Return [X, Y] of the center of cell containing provided text 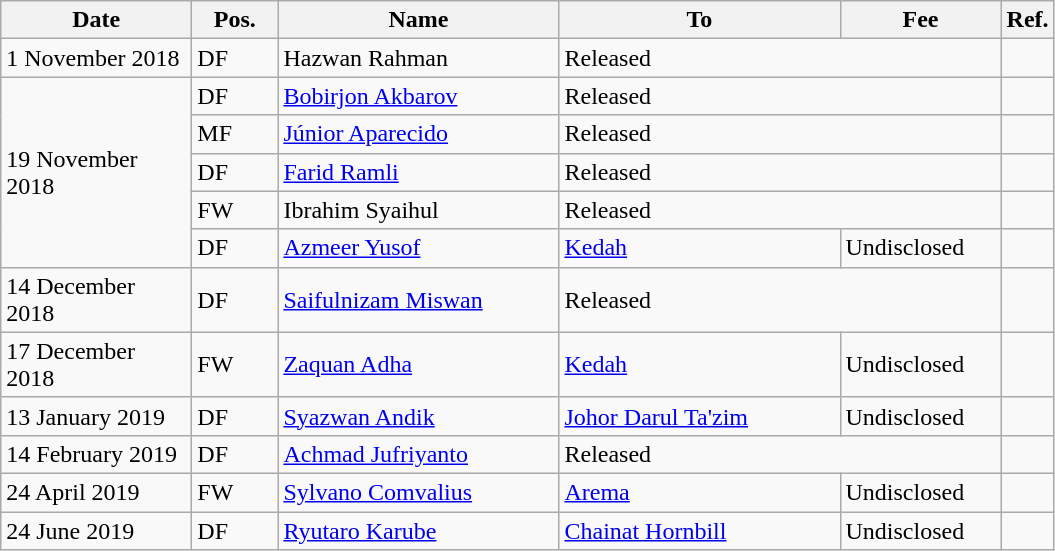
Achmad Jufriyanto [418, 454]
Sylvano Comvalius [418, 492]
Saifulnizam Miswan [418, 300]
Farid Ramli [418, 172]
Júnior Aparecido [418, 134]
Azmeer Yusof [418, 248]
Fee [920, 20]
Arema [700, 492]
1 November 2018 [96, 58]
13 January 2019 [96, 416]
To [700, 20]
Syazwan Andik [418, 416]
14 December 2018 [96, 300]
Date [96, 20]
19 November 2018 [96, 172]
14 February 2019 [96, 454]
24 April 2019 [96, 492]
Ibrahim Syaihul [418, 210]
17 December 2018 [96, 364]
Bobirjon Akbarov [418, 96]
Ref. [1028, 20]
MF [235, 134]
Zaquan Adha [418, 364]
24 June 2019 [96, 531]
Hazwan Rahman [418, 58]
Ryutaro Karube [418, 531]
Johor Darul Ta'zim [700, 416]
Chainat Hornbill [700, 531]
Name [418, 20]
Pos. [235, 20]
